Search for the cell housing the specified text and yield its [X, Y] center coordinate. 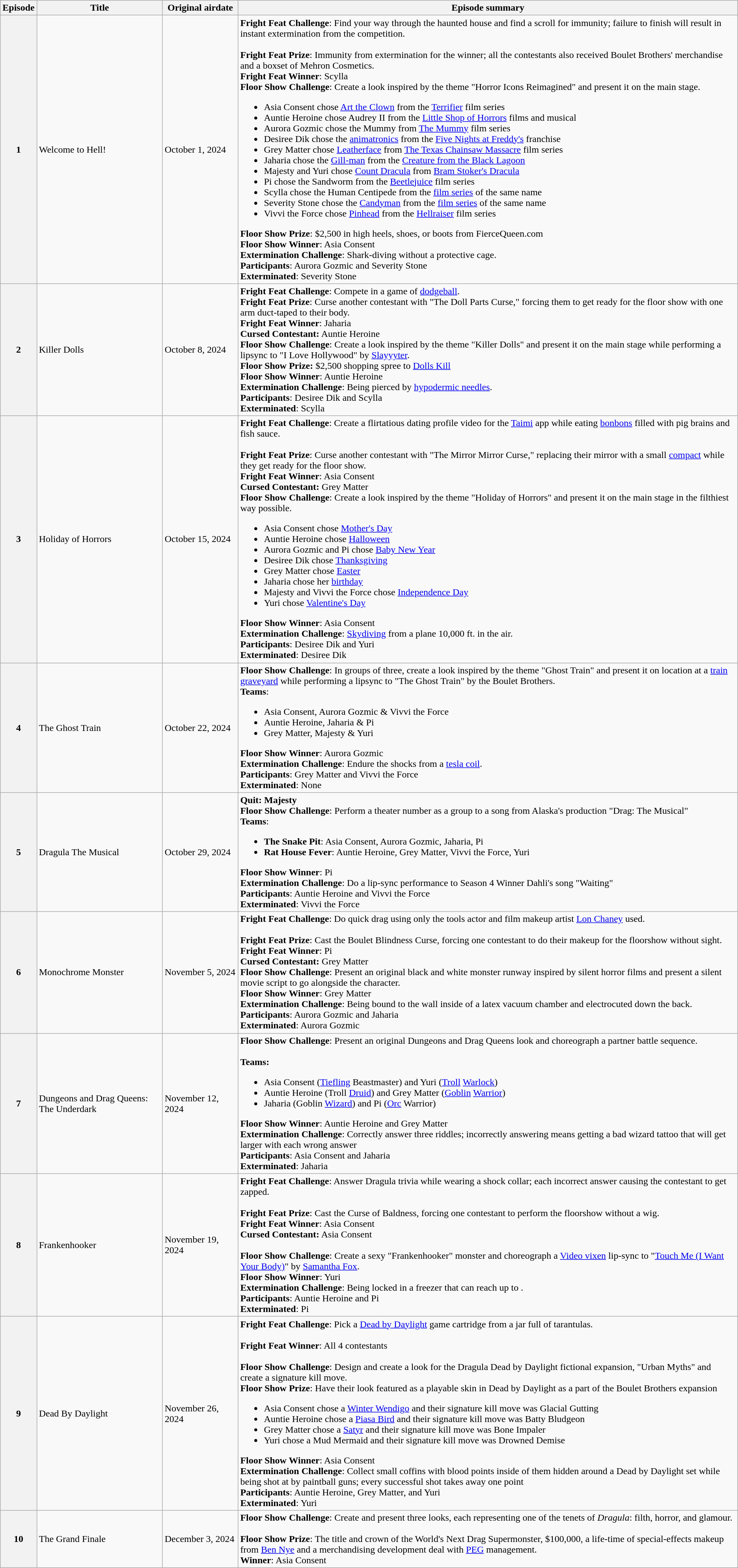
The Grand Finale [99, 1539]
1 [19, 150]
Killer Dolls [99, 349]
Frankenhooker [99, 1245]
Episode [19, 8]
7 [19, 1103]
2 [19, 349]
October 22, 2024 [200, 727]
10 [19, 1539]
Monochrome Monster [99, 972]
October 29, 2024 [200, 852]
Original airdate [200, 8]
8 [19, 1245]
Dungeons and Drag Queens: The Underdark [99, 1103]
December 3, 2024 [200, 1539]
Title [99, 8]
November 26, 2024 [200, 1413]
3 [19, 539]
October 15, 2024 [200, 539]
5 [19, 852]
November 12, 2024 [200, 1103]
Dragula The Musical [99, 852]
4 [19, 727]
Holiday of Horrors [99, 539]
Episode summary [488, 8]
9 [19, 1413]
Welcome to Hell! [99, 150]
November 5, 2024 [200, 972]
October 8, 2024 [200, 349]
Dead By Daylight [99, 1413]
November 19, 2024 [200, 1245]
The Ghost Train [99, 727]
6 [19, 972]
October 1, 2024 [200, 150]
